Detect which cell encompasses the target text, then output its [X, Y] center coordinate. 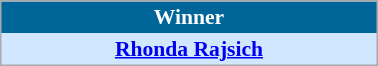
Winner [189, 17]
Rhonda Rajsich [189, 49]
